Provide the [x, y] coordinate of the cell's center where the given text is located.  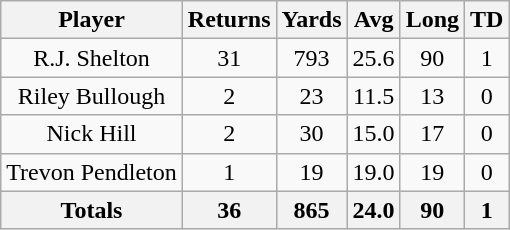
Riley Bullough [92, 96]
25.6 [374, 58]
36 [229, 210]
13 [432, 96]
R.J. Shelton [92, 58]
Returns [229, 20]
865 [312, 210]
15.0 [374, 134]
793 [312, 58]
Yards [312, 20]
Nick Hill [92, 134]
17 [432, 134]
23 [312, 96]
Avg [374, 20]
19.0 [374, 172]
11.5 [374, 96]
24.0 [374, 210]
Long [432, 20]
Totals [92, 210]
TD [487, 20]
Player [92, 20]
30 [312, 134]
31 [229, 58]
Trevon Pendleton [92, 172]
